Capture the cell that displays the provided text and extract its (x, y) central coordinate. 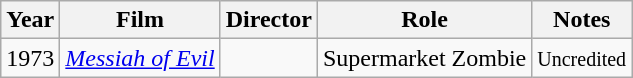
Supermarket Zombie (424, 58)
Messiah of Evil (140, 58)
1973 (30, 58)
Director (268, 20)
Role (424, 20)
Uncredited (582, 58)
Notes (582, 20)
Film (140, 20)
Year (30, 20)
